Locate the cell with the specified text and output its (X, Y) center coordinate. 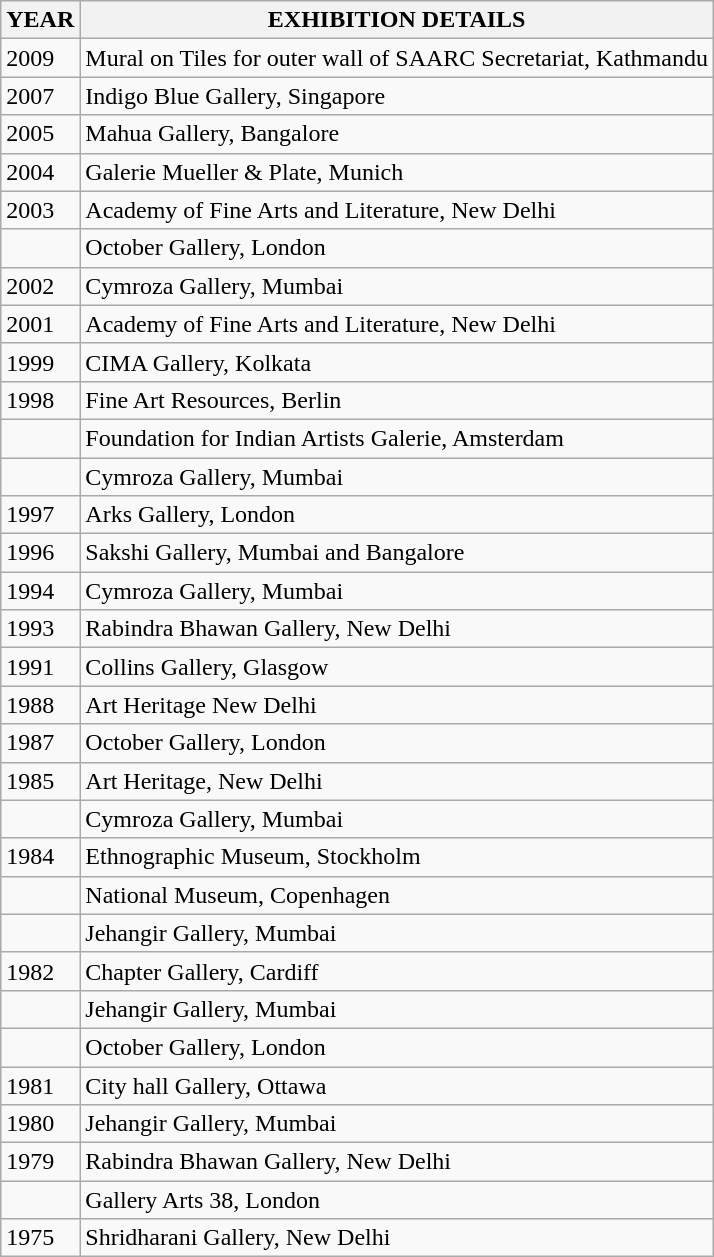
City hall Gallery, Ottawa (397, 1085)
1997 (40, 515)
2005 (40, 134)
1991 (40, 667)
1979 (40, 1162)
Ethnographic Museum, Stockholm (397, 857)
1980 (40, 1124)
1984 (40, 857)
1987 (40, 743)
Galerie Mueller & Plate, Munich (397, 172)
Collins Gallery, Glasgow (397, 667)
1982 (40, 971)
Fine Art Resources, Berlin (397, 400)
Art Heritage, New Delhi (397, 781)
2009 (40, 58)
Foundation for Indian Artists Galerie, Amsterdam (397, 438)
Chapter Gallery, Cardiff (397, 971)
Mahua Gallery, Bangalore (397, 134)
1993 (40, 629)
National Museum, Copenhagen (397, 895)
1985 (40, 781)
1981 (40, 1085)
2004 (40, 172)
CIMA Gallery, Kolkata (397, 362)
1994 (40, 591)
1998 (40, 400)
Art Heritage New Delhi (397, 705)
Mural on Tiles for outer wall of SAARC Secretariat, Kathmandu (397, 58)
YEAR (40, 20)
2002 (40, 286)
2007 (40, 96)
1996 (40, 553)
1975 (40, 1238)
Sakshi Gallery, Mumbai and Bangalore (397, 553)
2003 (40, 210)
Arks Gallery, London (397, 515)
EXHIBITION DETAILS (397, 20)
1999 (40, 362)
Indigo Blue Gallery, Singapore (397, 96)
Shridharani Gallery, New Delhi (397, 1238)
1988 (40, 705)
Gallery Arts 38, London (397, 1200)
2001 (40, 324)
